From the cell containing the given text, extract its center point as [x, y] coordinate. 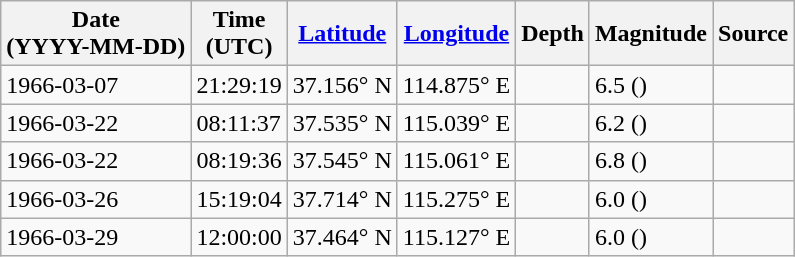
115.039° E [456, 123]
6.8 () [650, 161]
115.061° E [456, 161]
114.875° E [456, 85]
Depth [553, 34]
Magnitude [650, 34]
1966-03-29 [96, 237]
21:29:19 [239, 85]
37.545° N [342, 161]
115.275° E [456, 199]
08:11:37 [239, 123]
08:19:36 [239, 161]
12:00:00 [239, 237]
15:19:04 [239, 199]
37.464° N [342, 237]
6.2 () [650, 123]
6.5 () [650, 85]
37.714° N [342, 199]
37.156° N [342, 85]
Longitude [456, 34]
Time (UTC) [239, 34]
1966-03-26 [96, 199]
37.535° N [342, 123]
115.127° E [456, 237]
Latitude [342, 34]
1966-03-07 [96, 85]
Source [752, 34]
Date (YYYY-MM-DD) [96, 34]
